Return the [X, Y] coordinate for the center point of the cell that contains the specified text.  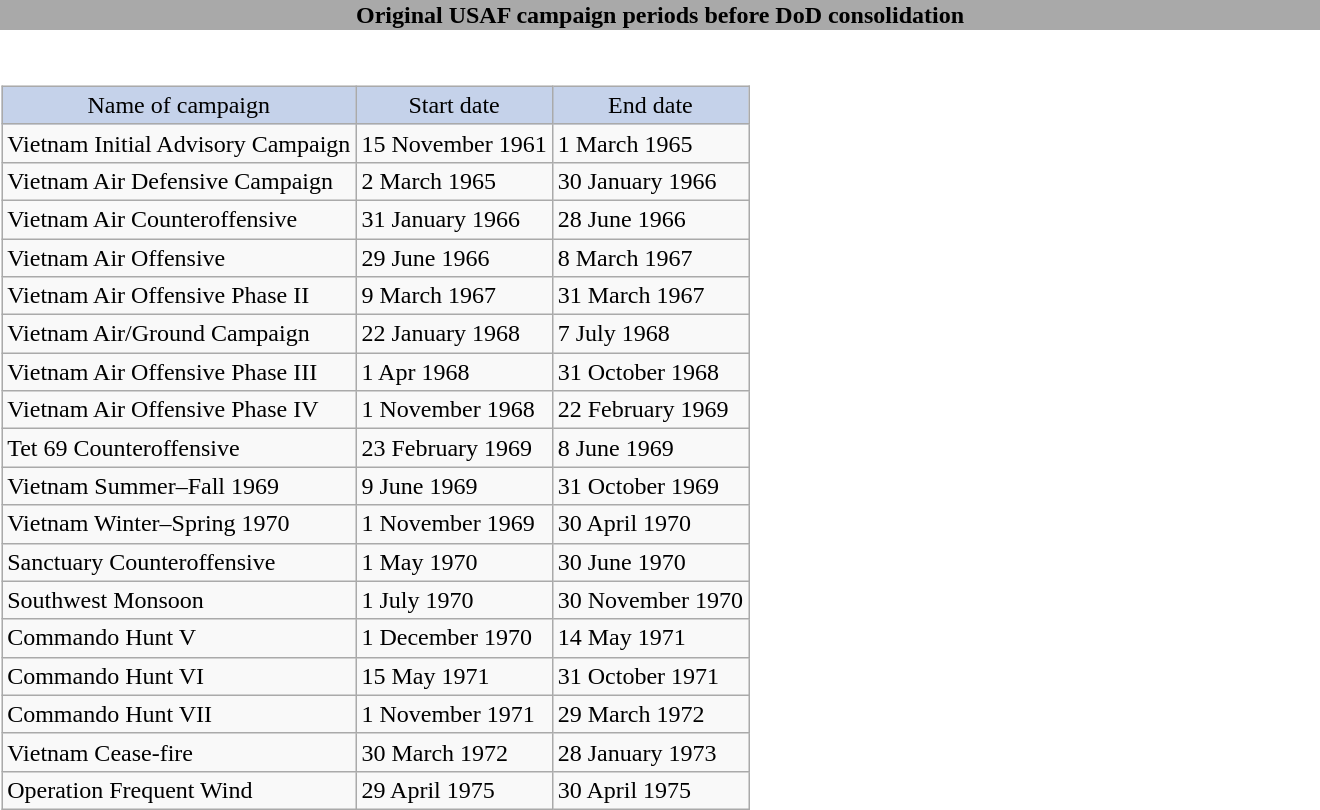
29 April 1975 [454, 790]
31 October 1968 [650, 372]
28 January 1973 [650, 752]
15 May 1971 [454, 676]
22 January 1968 [454, 334]
28 June 1966 [650, 219]
Name of campaign [179, 105]
1 March 1965 [650, 143]
29 June 1966 [454, 257]
9 June 1969 [454, 486]
Operation Frequent Wind [179, 790]
29 March 1972 [650, 714]
Sanctuary Counteroffensive [179, 562]
Vietnam Winter–Spring 1970 [179, 524]
1 November 1971 [454, 714]
8 March 1967 [650, 257]
Vietnam Air Offensive Phase II [179, 296]
1 December 1970 [454, 638]
30 April 1970 [650, 524]
1 July 1970 [454, 600]
Southwest Monsoon [179, 600]
Commando Hunt VII [179, 714]
31 October 1971 [650, 676]
Vietnam Summer–Fall 1969 [179, 486]
22 February 1969 [650, 410]
31 March 1967 [650, 296]
Vietnam Air/Ground Campaign [179, 334]
Vietnam Air Offensive Phase IV [179, 410]
Vietnam Initial Advisory Campaign [179, 143]
30 April 1975 [650, 790]
7 July 1968 [650, 334]
23 February 1969 [454, 448]
14 May 1971 [650, 638]
1 November 1969 [454, 524]
End date [650, 105]
Commando Hunt V [179, 638]
Vietnam Cease-fire [179, 752]
30 June 1970 [650, 562]
1 May 1970 [454, 562]
8 June 1969 [650, 448]
Tet 69 Counteroffensive [179, 448]
Start date [454, 105]
2 March 1965 [454, 181]
31 October 1969 [650, 486]
1 Apr 1968 [454, 372]
30 January 1966 [650, 181]
31 January 1966 [454, 219]
1 November 1968 [454, 410]
Vietnam Air Offensive Phase III [179, 372]
30 November 1970 [650, 600]
Vietnam Air Defensive Campaign [179, 181]
30 March 1972 [454, 752]
9 March 1967 [454, 296]
Commando Hunt VI [179, 676]
Vietnam Air Counteroffensive [179, 219]
Vietnam Air Offensive [179, 257]
15 November 1961 [454, 143]
